Pinpoint the cell where the given text exists, returning its (X, Y) midpoint coordinate. 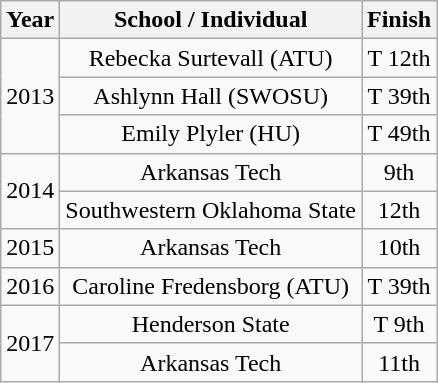
T 49th (400, 134)
10th (400, 248)
2013 (30, 96)
Year (30, 20)
Rebecka Surtevall (ATU) (211, 58)
2015 (30, 248)
Southwestern Oklahoma State (211, 210)
2016 (30, 286)
Ashlynn Hall (SWOSU) (211, 96)
T 9th (400, 324)
12th (400, 210)
Emily Plyler (HU) (211, 134)
2014 (30, 191)
2017 (30, 343)
Henderson State (211, 324)
11th (400, 362)
Caroline Fredensborg (ATU) (211, 286)
9th (400, 172)
School / Individual (211, 20)
T 12th (400, 58)
Finish (400, 20)
